Locate the cell with the specified text and output its (x, y) center coordinate. 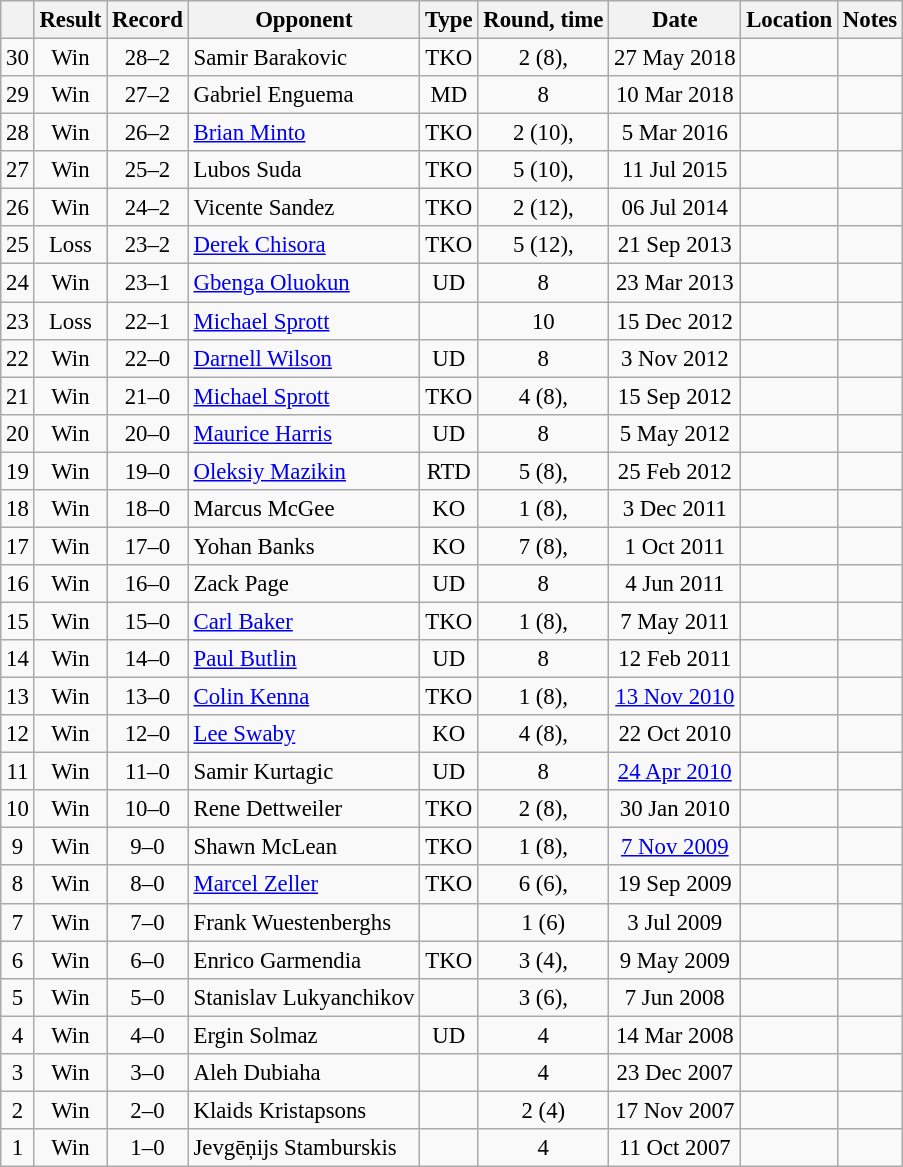
7 (8), (544, 546)
13 (18, 697)
7 (18, 922)
28 (18, 133)
Brian Minto (304, 133)
4–0 (148, 1035)
5 (12), (544, 245)
29 (18, 95)
3 Jul 2009 (675, 922)
Colin Kenna (304, 697)
Samir Kurtagic (304, 772)
27 May 2018 (675, 58)
12 Feb 2011 (675, 659)
3 (4), (544, 960)
06 Jul 2014 (675, 208)
18 (18, 509)
Vicente Sandez (304, 208)
20 (18, 433)
11–0 (148, 772)
6–0 (148, 960)
7 Nov 2009 (675, 847)
22–1 (148, 321)
17 Nov 2007 (675, 1110)
22 (18, 358)
15 Sep 2012 (675, 396)
Notes (870, 20)
5 Mar 2016 (675, 133)
2–0 (148, 1110)
7 May 2011 (675, 621)
24–2 (148, 208)
Paul Butlin (304, 659)
24 Apr 2010 (675, 772)
22–0 (148, 358)
1–0 (148, 1148)
9–0 (148, 847)
Klaids Kristapsons (304, 1110)
Date (675, 20)
Yohan Banks (304, 546)
23–2 (148, 245)
16 (18, 584)
30 (18, 58)
9 May 2009 (675, 960)
1 (18, 1148)
27–2 (148, 95)
19 (18, 471)
11 Jul 2015 (675, 170)
14–0 (148, 659)
3 Dec 2011 (675, 509)
23 (18, 321)
Gabriel Enguema (304, 95)
22 Oct 2010 (675, 734)
5–0 (148, 997)
17 (18, 546)
6 (18, 960)
Shawn McLean (304, 847)
21–0 (148, 396)
20–0 (148, 433)
Maurice Harris (304, 433)
25–2 (148, 170)
Enrico Garmendia (304, 960)
15–0 (148, 621)
11 Oct 2007 (675, 1148)
5 (8), (544, 471)
Samir Barakovic (304, 58)
8–0 (148, 885)
28–2 (148, 58)
19 Sep 2009 (675, 885)
23 Mar 2013 (675, 283)
Gbenga Oluokun (304, 283)
11 (18, 772)
3 (18, 1073)
Lee Swaby (304, 734)
4 Jun 2011 (675, 584)
10–0 (148, 809)
1 (6) (544, 922)
10 Mar 2018 (675, 95)
2 (10), (544, 133)
Lubos Suda (304, 170)
Ergin Solmaz (304, 1035)
Zack Page (304, 584)
23–1 (148, 283)
Darnell Wilson (304, 358)
Stanislav Lukyanchikov (304, 997)
Jevgēņijs Stamburskis (304, 1148)
MD (449, 95)
Frank Wuestenberghs (304, 922)
21 Sep 2013 (675, 245)
26 (18, 208)
2 (12), (544, 208)
7 Jun 2008 (675, 997)
13–0 (148, 697)
Marcus McGee (304, 509)
12–0 (148, 734)
Opponent (304, 20)
17–0 (148, 546)
12 (18, 734)
Derek Chisora (304, 245)
1 Oct 2011 (675, 546)
27 (18, 170)
15 (18, 621)
RTD (449, 471)
19–0 (148, 471)
Type (449, 20)
Rene Dettweiler (304, 809)
Location (790, 20)
21 (18, 396)
Aleh Dubiaha (304, 1073)
26–2 (148, 133)
Result (70, 20)
Carl Baker (304, 621)
5 (10), (544, 170)
23 Dec 2007 (675, 1073)
14 Mar 2008 (675, 1035)
15 Dec 2012 (675, 321)
3 (6), (544, 997)
5 (18, 997)
30 Jan 2010 (675, 809)
25 Feb 2012 (675, 471)
2 (18, 1110)
25 (18, 245)
3 Nov 2012 (675, 358)
13 Nov 2010 (675, 697)
Record (148, 20)
2 (4) (544, 1110)
3–0 (148, 1073)
9 (18, 847)
14 (18, 659)
16–0 (148, 584)
18–0 (148, 509)
7–0 (148, 922)
5 May 2012 (675, 433)
Marcel Zeller (304, 885)
Round, time (544, 20)
6 (6), (544, 885)
Oleksiy Mazikin (304, 471)
24 (18, 283)
